For the text-containing cell, return its midpoint in [X, Y] coordinate format. 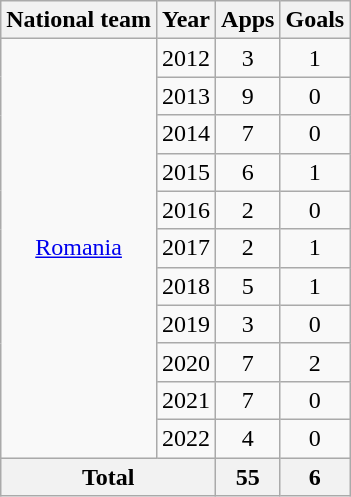
2017 [186, 248]
2022 [186, 438]
2015 [186, 172]
2021 [186, 400]
Year [186, 20]
2014 [186, 134]
55 [248, 477]
2016 [186, 210]
National team [79, 20]
9 [248, 96]
5 [248, 286]
Total [108, 477]
2019 [186, 324]
2012 [186, 58]
2020 [186, 362]
Romania [79, 248]
4 [248, 438]
Apps [248, 20]
Goals [315, 20]
2013 [186, 96]
2018 [186, 286]
